Find where the given text appears and provide that cell's center as (x, y) coordinate. 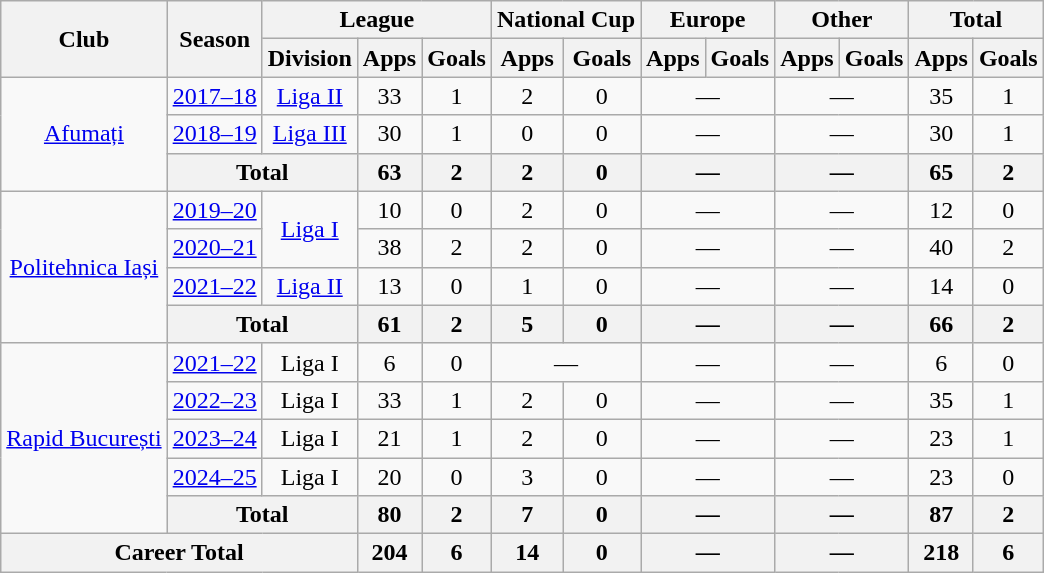
204 (389, 553)
Politehnica Iași (84, 267)
Division (310, 58)
40 (941, 248)
61 (389, 324)
10 (389, 210)
2018–19 (214, 134)
3 (527, 477)
65 (941, 172)
National Cup (566, 20)
218 (941, 553)
5 (527, 324)
63 (389, 172)
League (376, 20)
Rapid București (84, 438)
Other (842, 20)
20 (389, 477)
Club (84, 39)
12 (941, 210)
2022–23 (214, 400)
2020–21 (214, 248)
Liga III (310, 134)
80 (389, 515)
21 (389, 438)
2024–25 (214, 477)
Season (214, 39)
Europe (708, 20)
87 (941, 515)
38 (389, 248)
2023–24 (214, 438)
13 (389, 286)
7 (527, 515)
66 (941, 324)
Afumați (84, 134)
2017–18 (214, 96)
Career Total (180, 553)
2019–20 (214, 210)
